Capture the cell that displays the provided text and extract its (x, y) central coordinate. 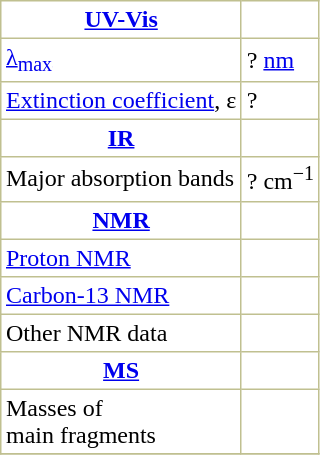
Proton NMR (122, 258)
NMR (122, 220)
? (280, 101)
MS (122, 370)
? nm (280, 60)
λmax (122, 60)
IR (122, 139)
Extinction coefficient, ε (122, 101)
? cm−1 (280, 179)
Other NMR data (122, 333)
Carbon-13 NMR (122, 295)
Masses of main fragments (122, 421)
UV-Vis (122, 20)
Major absorption bands (122, 179)
